Capture the cell that displays the provided text and extract its (X, Y) central coordinate. 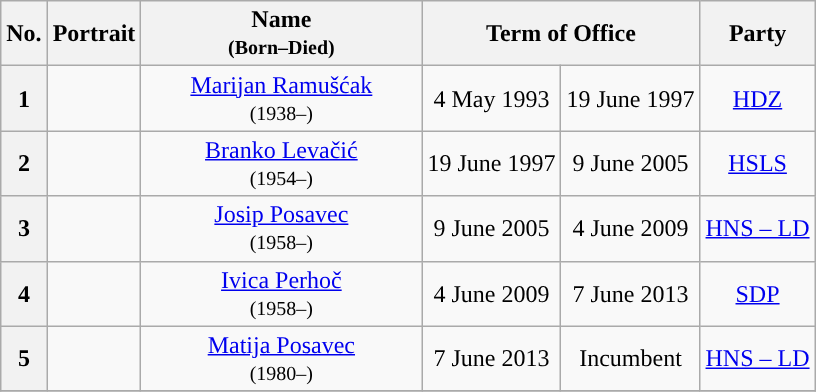
Name(Born–Died) (282, 34)
Matija Posavec(1980–) (282, 358)
Marijan Ramušćak(1938–) (282, 98)
HSLS (758, 164)
2 (24, 164)
Josip Posavec(1958–) (282, 228)
Party (758, 34)
4 May 1993 (492, 98)
5 (24, 358)
No. (24, 34)
4 (24, 294)
Ivica Perhoč(1958–) (282, 294)
3 (24, 228)
HDZ (758, 98)
Term of Office (561, 34)
Branko Levačić(1954–) (282, 164)
1 (24, 98)
Incumbent (630, 358)
SDP (758, 294)
Portrait (94, 34)
